Determine the (X, Y) coordinate at the center of the cell enclosing the given text.  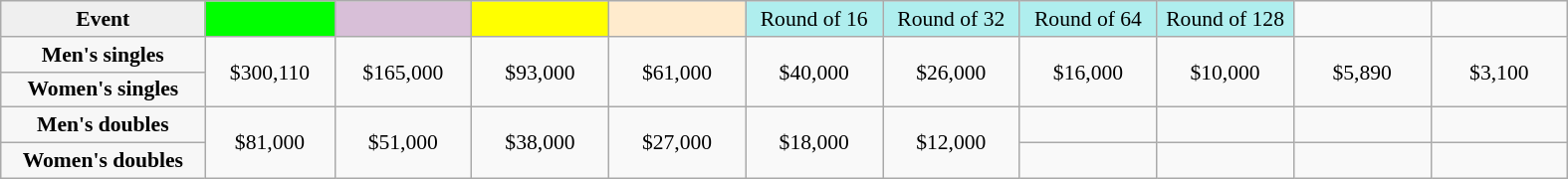
$12,000 (951, 143)
$165,000 (403, 72)
$38,000 (541, 143)
$300,110 (270, 72)
$5,890 (1362, 72)
Women's doubles (104, 161)
Round of 128 (1226, 19)
$40,000 (814, 72)
$81,000 (270, 143)
$3,100 (1499, 72)
$61,000 (677, 72)
$93,000 (541, 72)
$16,000 (1088, 72)
$18,000 (814, 143)
$26,000 (951, 72)
$27,000 (677, 143)
Round of 32 (951, 19)
Men's singles (104, 55)
$51,000 (403, 143)
Men's doubles (104, 125)
Round of 16 (814, 19)
Round of 64 (1088, 19)
Women's singles (104, 89)
Event (104, 19)
$10,000 (1226, 72)
